For the text-containing cell, return its midpoint in [x, y] coordinate format. 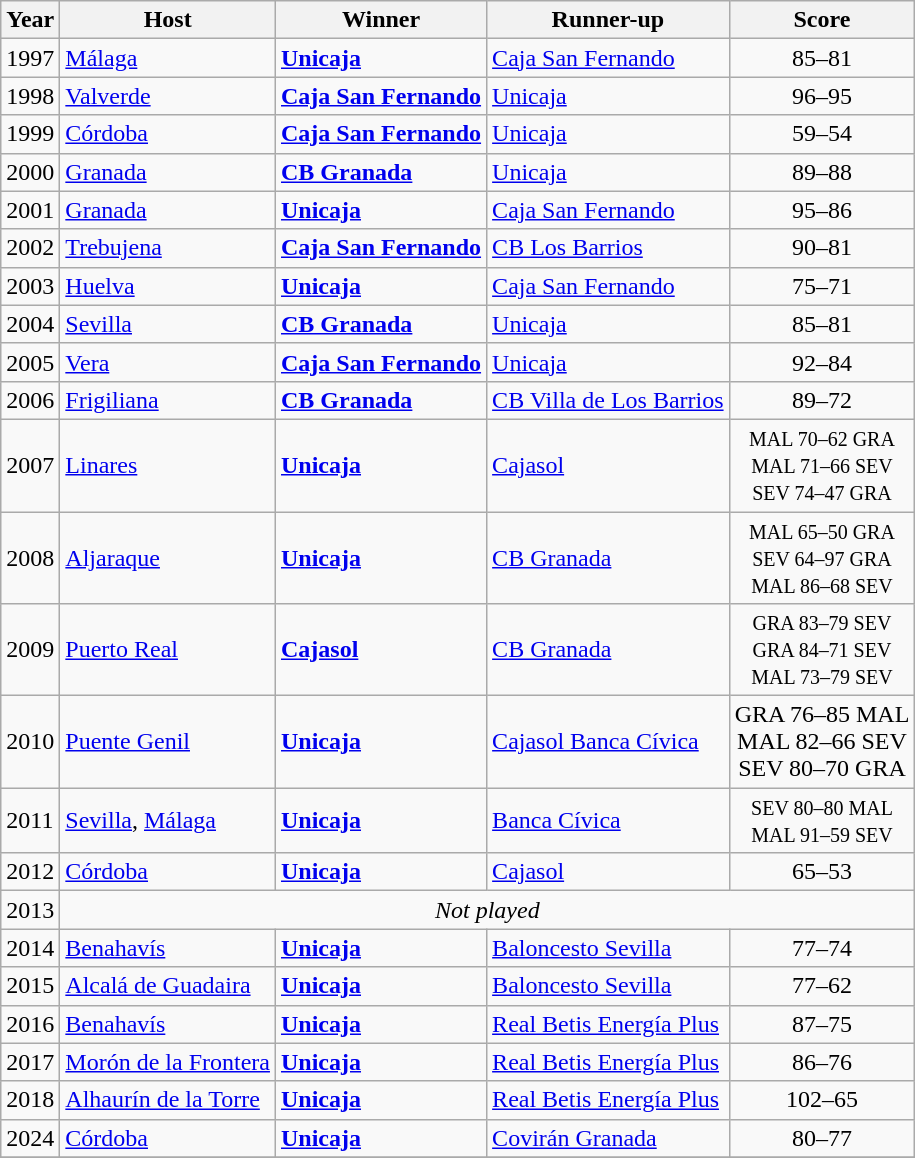
65–53 [822, 872]
GRA 76–85 MAL MAL 82–66 SEV SEV 80–70 GRA [822, 742]
MAL 70–62 GRA MAL 71–66 SEV SEV 74–47 GRA [822, 465]
Huelva [168, 286]
Frigiliana [168, 400]
2002 [30, 248]
Puerto Real [168, 650]
2009 [30, 650]
Málaga [168, 58]
Cajasol Banca Cívica [608, 742]
Not played [488, 910]
Valverde [168, 96]
Score [822, 20]
Aljaraque [168, 558]
GRA 83–79 SEV GRA 84–71 SEV MAL 73–79 SEV [822, 650]
Alhaurín de la Torre [168, 1100]
Vera [168, 362]
2011 [30, 820]
2006 [30, 400]
2007 [30, 465]
2003 [30, 286]
2017 [30, 1062]
Covirán Granada [608, 1138]
102–65 [822, 1100]
Sevilla, Málaga [168, 820]
75–71 [822, 286]
2000 [30, 172]
MAL 65–50 GRA SEV 64–97 GRA MAL 86–68 SEV [822, 558]
Banca Cívica [608, 820]
2004 [30, 324]
95–86 [822, 210]
87–75 [822, 1024]
Host [168, 20]
77–62 [822, 986]
Runner-up [608, 20]
Alcalá de Guadaira [168, 986]
Year [30, 20]
2010 [30, 742]
2008 [30, 558]
SEV 80–80 MAL MAL 91–59 SEV [822, 820]
2012 [30, 872]
2015 [30, 986]
86–76 [822, 1062]
77–74 [822, 948]
1997 [30, 58]
2005 [30, 362]
90–81 [822, 248]
CB Villa de Los Barrios [608, 400]
2018 [30, 1100]
1998 [30, 96]
92–84 [822, 362]
CB Los Barrios [608, 248]
Puente Genil [168, 742]
80–77 [822, 1138]
96–95 [822, 96]
Winner [380, 20]
Trebujena [168, 248]
2024 [30, 1138]
89–88 [822, 172]
1999 [30, 134]
Morón de la Frontera [168, 1062]
2013 [30, 910]
2016 [30, 1024]
2014 [30, 948]
Linares [168, 465]
89–72 [822, 400]
2001 [30, 210]
Sevilla [168, 324]
59–54 [822, 134]
